Scan for the cell matching the given text and deliver its [x, y] coordinate at center. 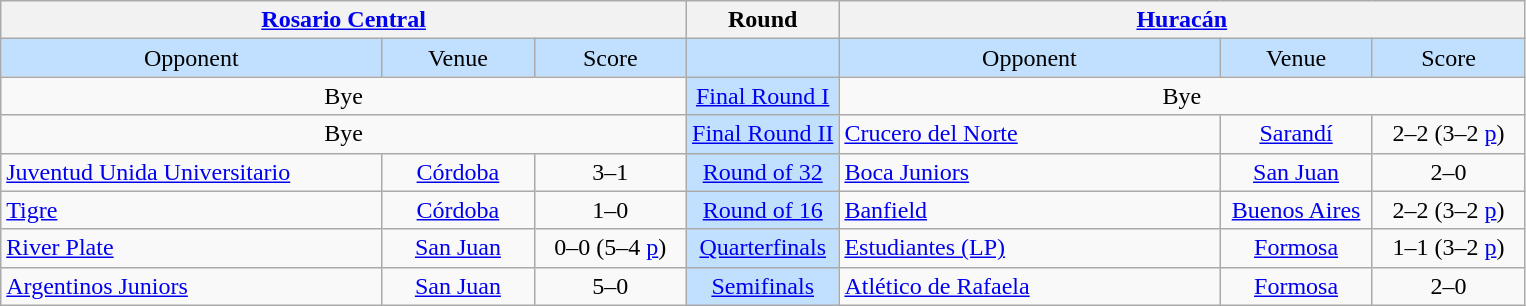
5–0 [610, 286]
Tigre [192, 210]
Boca Juniors [1030, 172]
Estudiantes (LP) [1030, 248]
River Plate [192, 248]
Round of 16 [763, 210]
Argentinos Juniors [192, 286]
1–0 [610, 210]
Final Round II [763, 134]
Banfield [1030, 210]
Quarterfinals [763, 248]
1–1 (3–2 p) [1448, 248]
Huracán [1182, 20]
Atlético de Rafaela [1030, 286]
Final Round I [763, 96]
Semifinals [763, 286]
Rosario Central [344, 20]
Juventud Unida Universitario [192, 172]
Crucero del Norte [1030, 134]
Round of 32 [763, 172]
0–0 (5–4 p) [610, 248]
Buenos Aires [1296, 210]
Sarandí [1296, 134]
Round [763, 20]
3–1 [610, 172]
